Provide the (X, Y) coordinate of the cell's center where the given text is located.  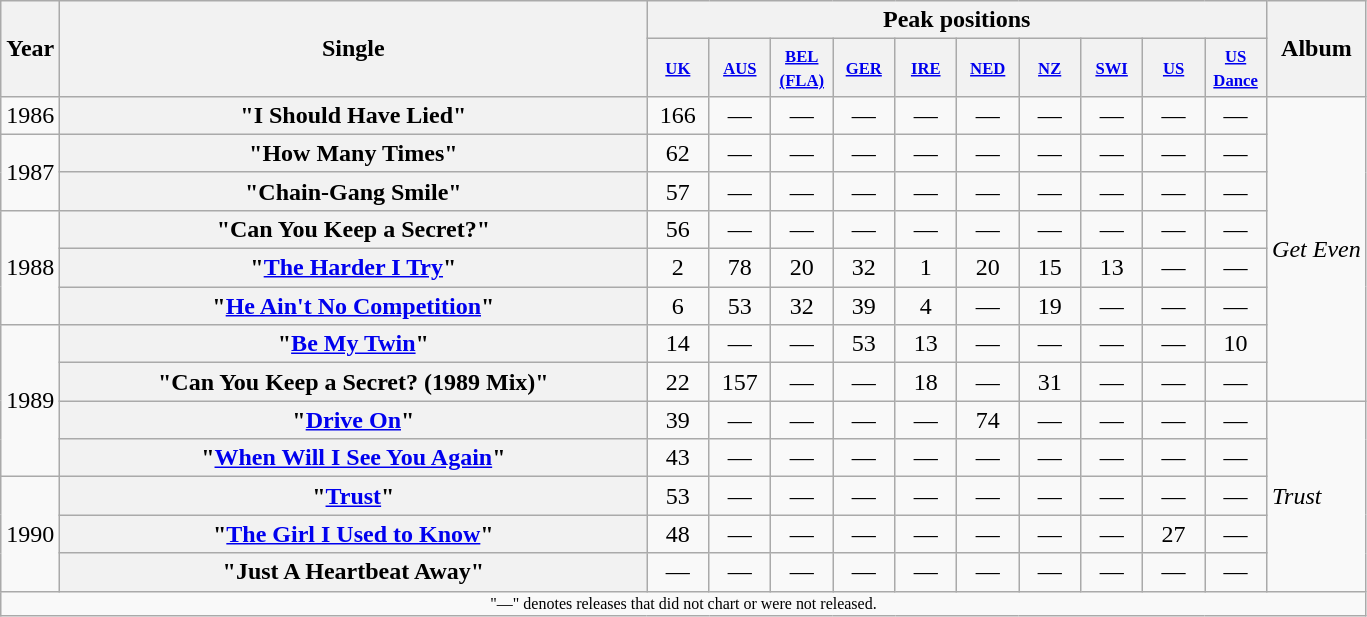
31 (1050, 382)
1987 (30, 172)
166 (678, 115)
"Can You Keep a Secret?" (354, 229)
Peak positions (957, 20)
43 (678, 458)
74 (988, 420)
IRE (926, 68)
GER (864, 68)
"Drive On" (354, 420)
"Just A Heartbeat Away" (354, 572)
SWI (1112, 68)
10 (1236, 344)
"—" denotes releases that did not chart or were not released. (684, 603)
56 (678, 229)
NZ (1050, 68)
1990 (30, 534)
"Chain-Gang Smile" (354, 191)
AUS (740, 68)
USDance (1236, 68)
4 (926, 306)
US (1174, 68)
18 (926, 382)
27 (1174, 534)
19 (1050, 306)
1 (926, 268)
Get Even (1317, 248)
6 (678, 306)
Year (30, 49)
1986 (30, 115)
62 (678, 153)
78 (740, 268)
"Be My Twin" (354, 344)
"How Many Times" (354, 153)
14 (678, 344)
"He Ain't No Competition" (354, 306)
"When Will I See You Again" (354, 458)
NED (988, 68)
2 (678, 268)
157 (740, 382)
Trust (1317, 496)
22 (678, 382)
57 (678, 191)
"Can You Keep a Secret? (1989 Mix)" (354, 382)
Single (354, 49)
BEL(FLA) (802, 68)
48 (678, 534)
"I Should Have Lied" (354, 115)
15 (1050, 268)
1988 (30, 267)
1989 (30, 401)
"The Girl I Used to Know" (354, 534)
UK (678, 68)
"Trust" (354, 496)
"The Harder I Try" (354, 268)
Album (1317, 49)
